From the cell containing the given text, extract its center point as (X, Y) coordinate. 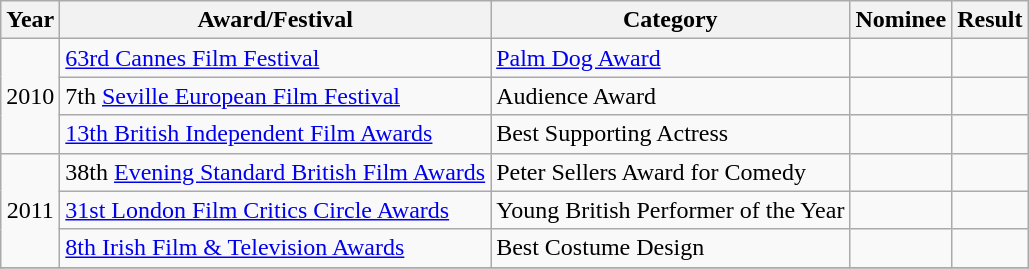
63rd Cannes Film Festival (276, 58)
38th Evening Standard British Film Awards (276, 172)
Peter Sellers Award for Comedy (670, 172)
2011 (30, 210)
Audience Award (670, 96)
2010 (30, 96)
7th Seville European Film Festival (276, 96)
Result (990, 20)
13th British Independent Film Awards (276, 134)
Best Supporting Actress (670, 134)
Nominee (901, 20)
Category (670, 20)
Year (30, 20)
Young British Performer of the Year (670, 210)
Award/Festival (276, 20)
31st London Film Critics Circle Awards (276, 210)
Palm Dog Award (670, 58)
8th Irish Film & Television Awards (276, 248)
Best Costume Design (670, 248)
